Locate the cell with the specified text and output its [X, Y] center coordinate. 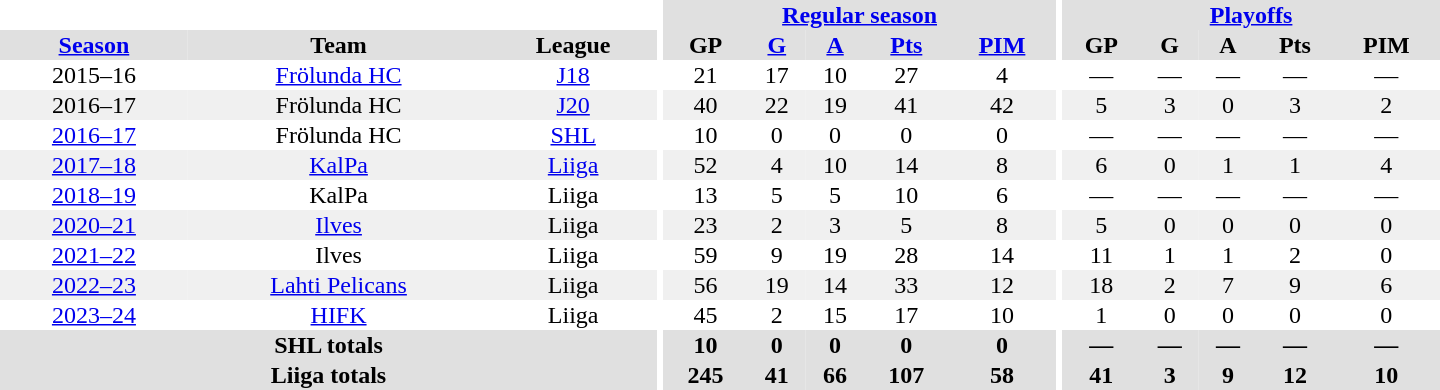
15 [835, 315]
13 [705, 195]
2018–19 [94, 195]
56 [705, 285]
SHL totals [328, 345]
11 [1101, 255]
27 [906, 75]
21 [705, 75]
Liiga totals [328, 375]
107 [906, 375]
2022–23 [94, 285]
23 [705, 225]
45 [705, 315]
59 [705, 255]
2021–22 [94, 255]
245 [705, 375]
40 [705, 105]
18 [1101, 285]
2020–21 [94, 225]
58 [1002, 375]
52 [705, 165]
2023–24 [94, 315]
Lahti Pelicans [338, 285]
J18 [573, 75]
Team [338, 45]
2015–16 [94, 75]
J20 [573, 105]
33 [906, 285]
66 [835, 375]
Season [94, 45]
Regular season [859, 15]
HIFK [338, 315]
League [573, 45]
22 [777, 105]
28 [906, 255]
Playoffs [1251, 15]
7 [1228, 285]
42 [1002, 105]
SHL [573, 135]
2017–18 [94, 165]
